Capture the cell that displays the provided text and extract its (X, Y) central coordinate. 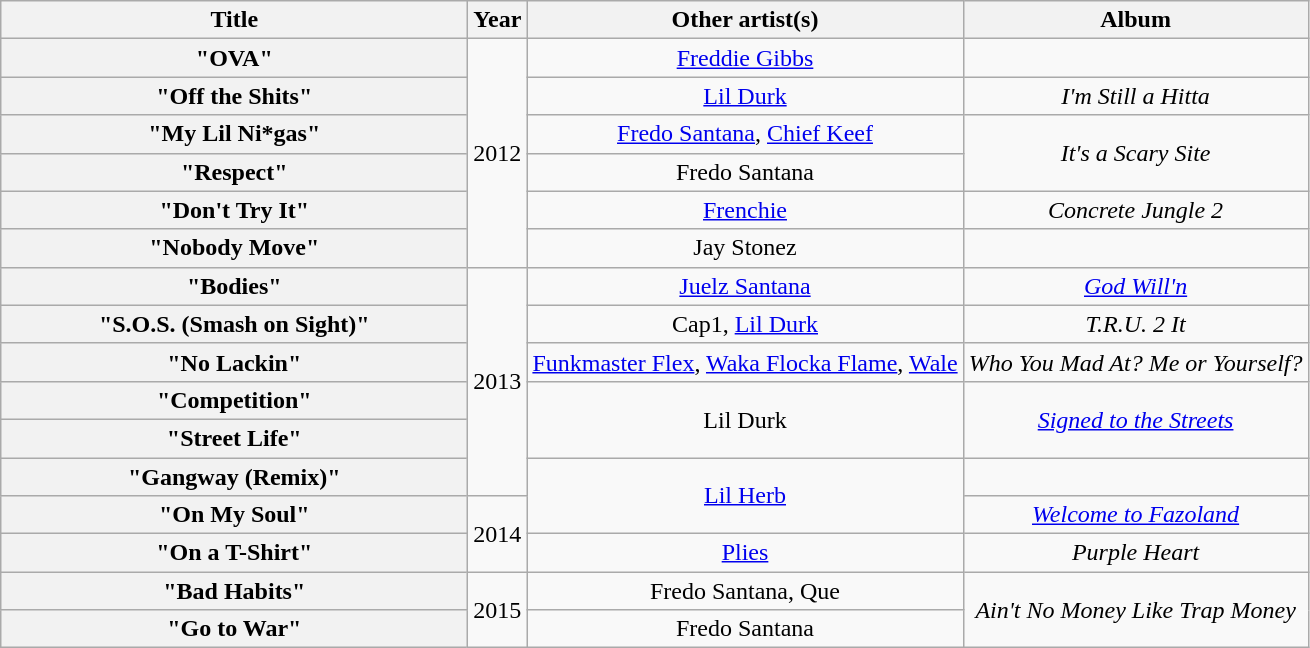
Lil Herb (745, 496)
Album (1136, 20)
Plies (745, 553)
2012 (498, 153)
2014 (498, 534)
"Gangway (Remix)" (234, 477)
Juelz Santana (745, 286)
"Go to War" (234, 629)
"On My Soul" (234, 515)
"On a T-Shirt" (234, 553)
"Bodies" (234, 286)
Who You Mad At? Me or Yourself? (1136, 362)
"Off the Shits" (234, 96)
Frenchie (745, 210)
I'm Still a Hitta (1136, 96)
Title (234, 20)
Ain't No Money Like Trap Money (1136, 610)
"Street Life" (234, 438)
"Bad Habits" (234, 591)
Jay Stonez (745, 248)
Concrete Jungle 2 (1136, 210)
Welcome to Fazoland (1136, 515)
Signed to the Streets (1136, 419)
2013 (498, 381)
Fredo Santana, Chief Keef (745, 134)
"OVA" (234, 58)
Cap1, Lil Durk (745, 324)
Fredo Santana, Que (745, 591)
"Don't Try It" (234, 210)
"Competition" (234, 400)
Year (498, 20)
"Respect" (234, 172)
It's a Scary Site (1136, 153)
Other artist(s) (745, 20)
"No Lackin" (234, 362)
"Nobody Move" (234, 248)
"My Lil Ni*gas" (234, 134)
Freddie Gibbs (745, 58)
Funkmaster Flex, Waka Flocka Flame, Wale (745, 362)
"S.O.S. (Smash on Sight)" (234, 324)
Purple Heart (1136, 553)
T.R.U. 2 It (1136, 324)
2015 (498, 610)
God Will'n (1136, 286)
